For the text-containing cell, return its midpoint in (x, y) coordinate format. 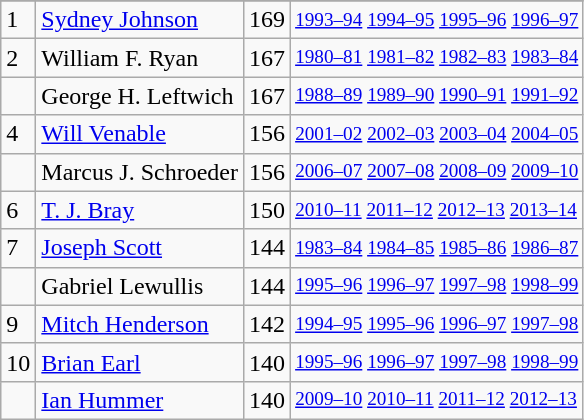
1994–95 1995–96 1996–97 1997–98 (437, 324)
2001–02 2002–03 2003–04 2004–05 (437, 134)
2009–10 2010–11 2011–12 2012–13 (437, 400)
169 (266, 20)
William F. Ryan (140, 58)
10 (18, 362)
1980–81 1981–82 1982–83 1983–84 (437, 58)
6 (18, 210)
2010–11 2011–12 2012–13 2013–14 (437, 210)
1993–94 1994–95 1995–96 1996–97 (437, 20)
Brian Earl (140, 362)
9 (18, 324)
Marcus J. Schroeder (140, 172)
Ian Hummer (140, 400)
Sydney Johnson (140, 20)
1983–84 1984–85 1985–86 1986–87 (437, 248)
1988–89 1989–90 1990–91 1991–92 (437, 96)
150 (266, 210)
Joseph Scott (140, 248)
2006–07 2007–08 2008–09 2009–10 (437, 172)
142 (266, 324)
1 (18, 20)
4 (18, 134)
Will Venable (140, 134)
Gabriel Lewullis (140, 286)
George H. Leftwich (140, 96)
2 (18, 58)
7 (18, 248)
Mitch Henderson (140, 324)
T. J. Bray (140, 210)
